Locate the cell with the specified text and output its [X, Y] center coordinate. 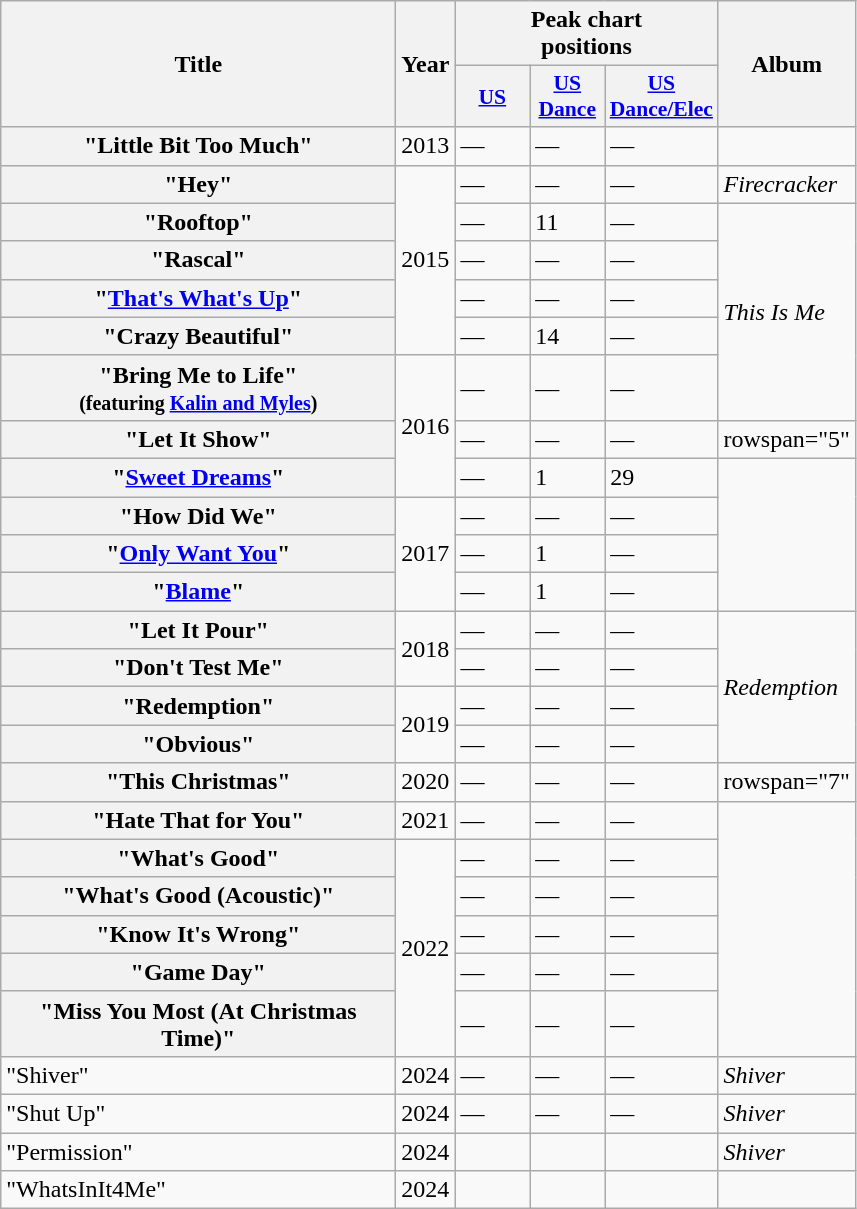
"Hey" [198, 184]
rowspan="7" [787, 782]
Album [787, 64]
29 [662, 477]
This Is Me [787, 312]
"That's What's Up" [198, 298]
"Shiver" [198, 1075]
"Sweet Dreams" [198, 477]
2019 [426, 725]
"WhatsInIt4Me" [198, 1190]
"Miss You Most (At Christmas Time)" [198, 1024]
"Game Day" [198, 972]
2018 [426, 649]
"What's Good" [198, 858]
"What's Good (Acoustic)" [198, 896]
"Rooftop" [198, 222]
"Only Want You" [198, 554]
"Let It Pour" [198, 630]
14 [568, 336]
"Know It's Wrong" [198, 934]
Title [198, 64]
"Let It Show" [198, 439]
"Redemption" [198, 706]
2022 [426, 948]
"Shut Up" [198, 1113]
2013 [426, 146]
2015 [426, 260]
"Permission" [198, 1151]
Peak chartpositions [586, 34]
"Rascal" [198, 260]
2020 [426, 782]
"Hate That for You" [198, 820]
2021 [426, 820]
Firecracker [787, 184]
11 [568, 222]
Redemption [787, 687]
2017 [426, 553]
Year [426, 64]
"Obvious" [198, 744]
USDance/Elec [662, 96]
"How Did We" [198, 515]
"Bring Me to Life"(featuring Kalin and Myles) [198, 388]
2016 [426, 426]
"Blame" [198, 592]
"Crazy Beautiful" [198, 336]
US [492, 96]
"Don't Test Me" [198, 668]
rowspan="5" [787, 439]
USDance [568, 96]
"This Christmas" [198, 782]
"Little Bit Too Much" [198, 146]
